Capture the cell that displays the provided text and extract its (X, Y) central coordinate. 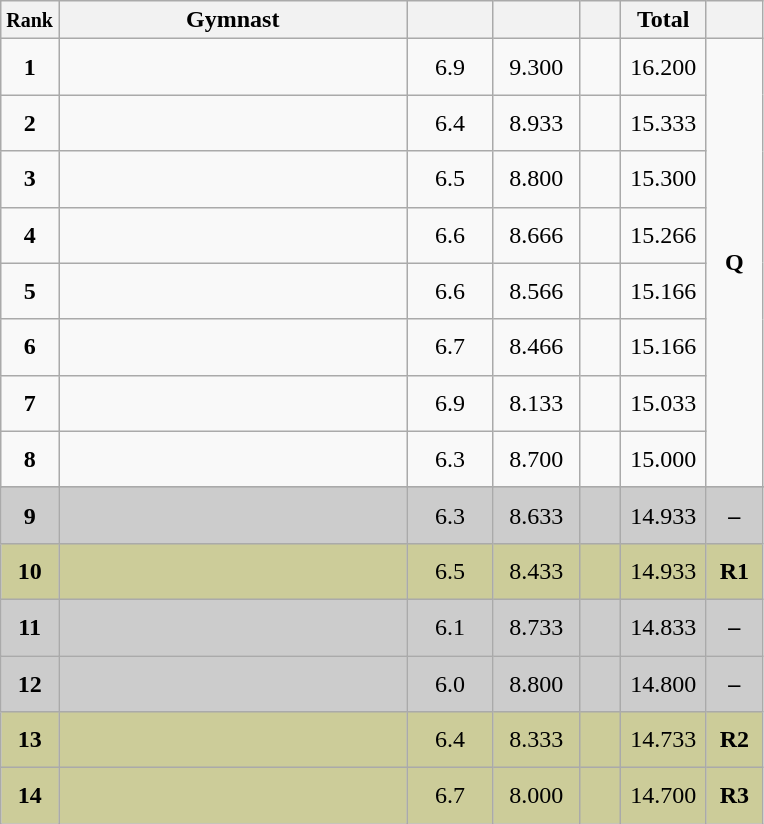
11 (30, 627)
8.633 (536, 515)
10 (30, 571)
Gymnast (232, 20)
8.700 (536, 459)
15.000 (663, 459)
5 (30, 291)
15.033 (663, 403)
9.300 (536, 67)
8.566 (536, 291)
6 (30, 347)
12 (30, 684)
6.1 (450, 627)
16.200 (663, 67)
8.133 (536, 403)
15.300 (663, 179)
8.433 (536, 571)
14.800 (663, 684)
14.833 (663, 627)
15.333 (663, 123)
9 (30, 515)
8 (30, 459)
8.933 (536, 123)
4 (30, 235)
Rank (30, 20)
Total (663, 20)
14.733 (663, 740)
2 (30, 123)
8.000 (536, 796)
6.0 (450, 684)
3 (30, 179)
13 (30, 740)
R2 (734, 740)
R3 (734, 796)
8.733 (536, 627)
8.666 (536, 235)
14.700 (663, 796)
15.266 (663, 235)
8.333 (536, 740)
14 (30, 796)
7 (30, 403)
R1 (734, 571)
Q (734, 263)
1 (30, 67)
8.466 (536, 347)
